Output the [x, y] coordinate of the center of the cell containing the given text.  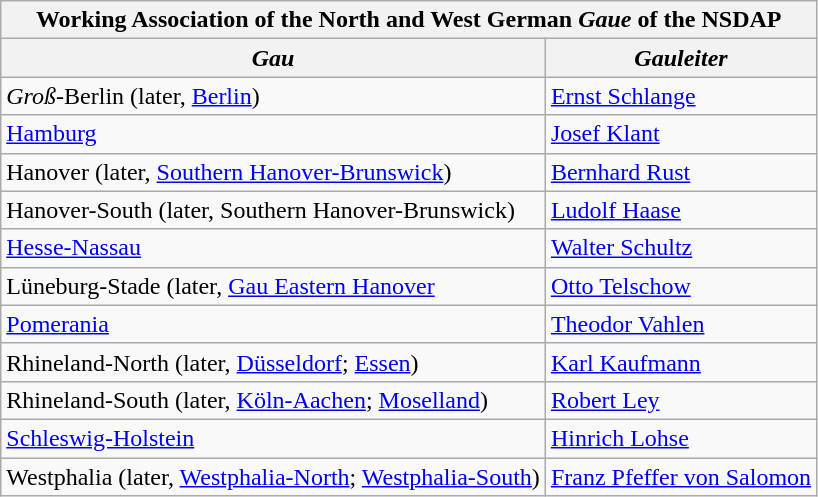
Ludolf Haase [680, 210]
Otto Telschow [680, 286]
Karl Kaufmann [680, 362]
Schleswig-Holstein [274, 438]
Franz Pfeffer von Salomon [680, 477]
Working Association of the North and West German Gaue of the NSDAP [409, 20]
Gauleiter [680, 58]
Hanover (later, Southern Hanover-Brunswick) [274, 172]
Bernhard Rust [680, 172]
Hesse-Nassau [274, 248]
Josef Klant [680, 134]
Theodor Vahlen [680, 324]
Groß-Berlin (later, Berlin) [274, 96]
Gau [274, 58]
Hamburg [274, 134]
Westphalia (later, Westphalia-North; Westphalia-South) [274, 477]
Rhineland-South (later, Köln-Aachen; Moselland) [274, 400]
Hanover-South (later, Southern Hanover-Brunswick) [274, 210]
Walter Schultz [680, 248]
Lüneburg-Stade (later, Gau Eastern Hanover [274, 286]
Hinrich Lohse [680, 438]
Pomerania [274, 324]
Robert Ley [680, 400]
Ernst Schlange [680, 96]
Rhineland-North (later, Düsseldorf; Essen) [274, 362]
